Locate the cell with the specified text and output its (X, Y) center coordinate. 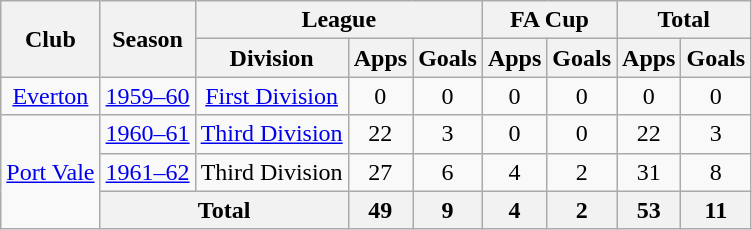
Everton (50, 96)
31 (649, 172)
1960–61 (148, 134)
Division (272, 58)
Club (50, 39)
8 (716, 172)
1961–62 (148, 172)
53 (649, 210)
9 (448, 210)
27 (380, 172)
6 (448, 172)
First Division (272, 96)
49 (380, 210)
League (338, 20)
1959–60 (148, 96)
FA Cup (549, 20)
11 (716, 210)
Port Vale (50, 172)
Season (148, 39)
